Capture the cell that displays the provided text and extract its (X, Y) central coordinate. 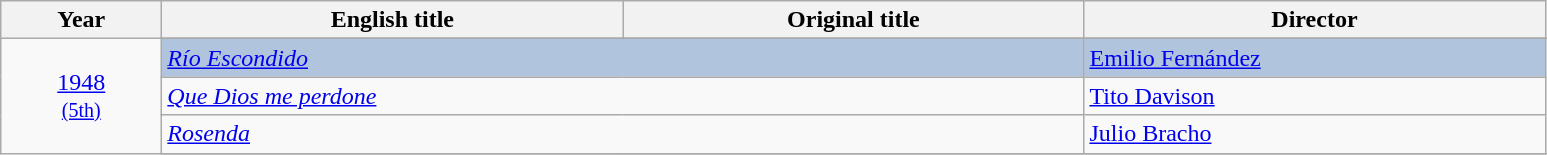
Tito Davison (1314, 96)
Julio Bracho (1314, 134)
1948(5th) (82, 96)
Que Dios me perdone (623, 96)
Rosenda (623, 134)
Original title (854, 20)
Director (1314, 20)
Río Escondido (623, 58)
Emilio Fernández (1314, 58)
Year (82, 20)
English title (392, 20)
